Output the (X, Y) coordinate of the center of the cell containing the given text.  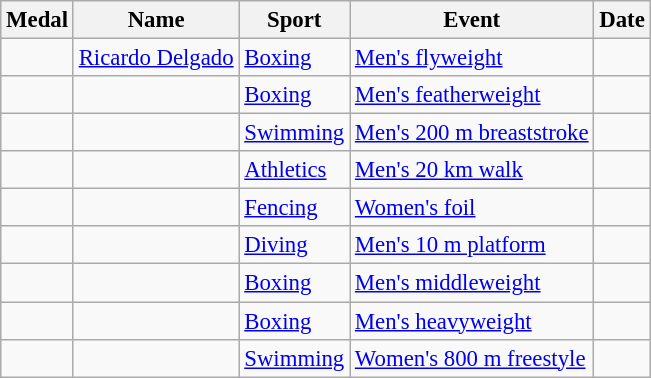
Men's 200 m breaststroke (472, 133)
Name (156, 20)
Athletics (294, 170)
Men's middleweight (472, 283)
Men's heavyweight (472, 321)
Men's flyweight (472, 58)
Ricardo Delgado (156, 58)
Diving (294, 245)
Men's featherweight (472, 95)
Fencing (294, 208)
Men's 10 m platform (472, 245)
Medal (38, 20)
Event (472, 20)
Men's 20 km walk (472, 170)
Women's 800 m freestyle (472, 358)
Sport (294, 20)
Women's foil (472, 208)
Date (622, 20)
